Determine the [X, Y] coordinate at the center of the cell enclosing the given text.  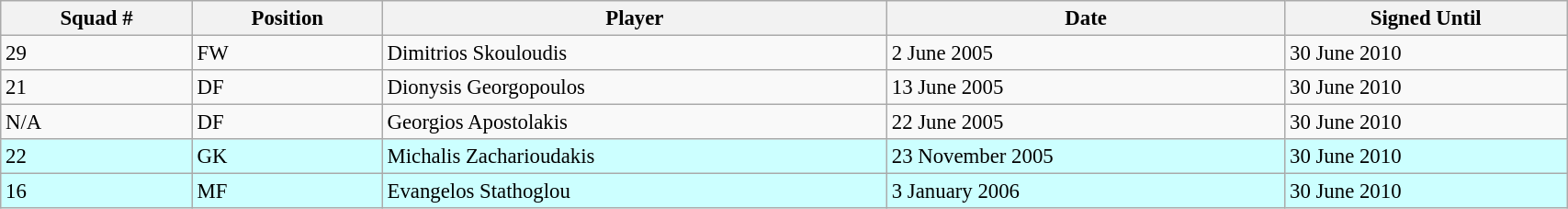
Evangelos Stathoglou [634, 192]
Georgios Apostolakis [634, 122]
23 November 2005 [1086, 157]
21 [97, 87]
GK [287, 157]
Michalis Zacharioudakis [634, 157]
29 [97, 53]
Squad # [97, 18]
N/A [97, 122]
Player [634, 18]
Position [287, 18]
13 June 2005 [1086, 87]
22 June 2005 [1086, 122]
3 January 2006 [1086, 192]
Date [1086, 18]
Dimitrios Skouloudis [634, 53]
MF [287, 192]
22 [97, 157]
2 June 2005 [1086, 53]
16 [97, 192]
FW [287, 53]
Dionysis Georgopoulos [634, 87]
Signed Until [1426, 18]
